Return the (X, Y) coordinate for the center point of the cell that contains the specified text.  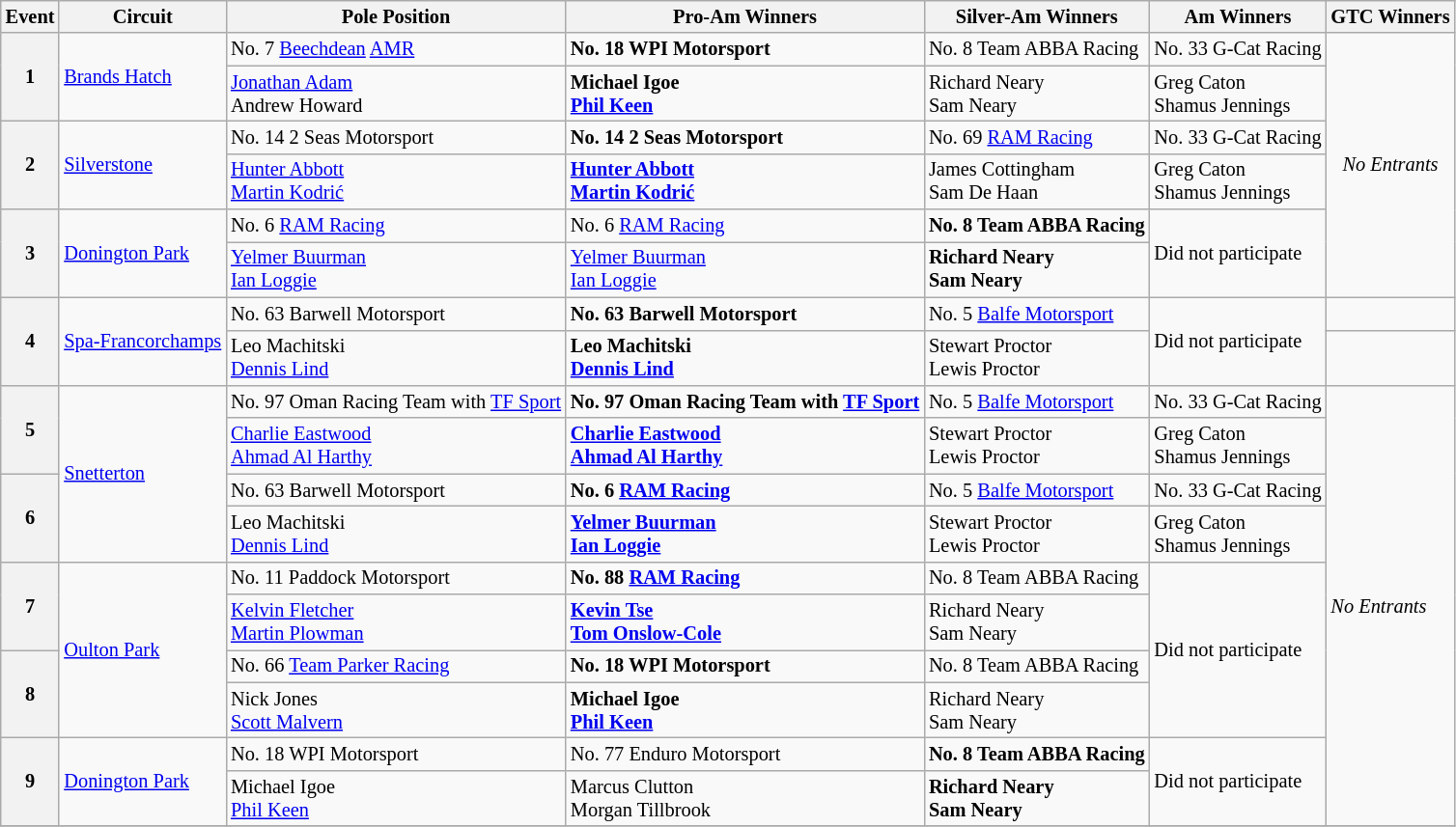
1 (31, 77)
Silverstone (143, 164)
9 (31, 782)
Oulton Park (143, 650)
Kevin Tse Tom Onslow-Cole (745, 622)
Kelvin Fletcher Martin Plowman (396, 622)
Snetterton (143, 473)
5 (31, 428)
Spa-Francorchamps (143, 342)
Nick Jones Scott Malvern (396, 710)
No. 69 RAM Racing (1037, 137)
Jonathan Adam Andrew Howard (396, 94)
Event (31, 16)
GTC Winners (1390, 16)
James Cottingham Sam De Haan (1037, 181)
Pro-Am Winners (745, 16)
4 (31, 342)
Silver-Am Winners (1037, 16)
7 (31, 606)
Brands Hatch (143, 77)
Circuit (143, 16)
No. 11 Paddock Motorsport (396, 578)
No. 77 Enduro Motorsport (745, 754)
3 (31, 253)
Marcus Clutton Morgan Tillbrook (745, 798)
No. 66 Team Parker Racing (396, 666)
Pole Position (396, 16)
8 (31, 693)
Am Winners (1238, 16)
2 (31, 164)
6 (31, 517)
No. 7 Beechdean AMR (396, 49)
No. 88 RAM Racing (745, 578)
